Determine the [x, y] coordinate at the center of the cell enclosing the given text.  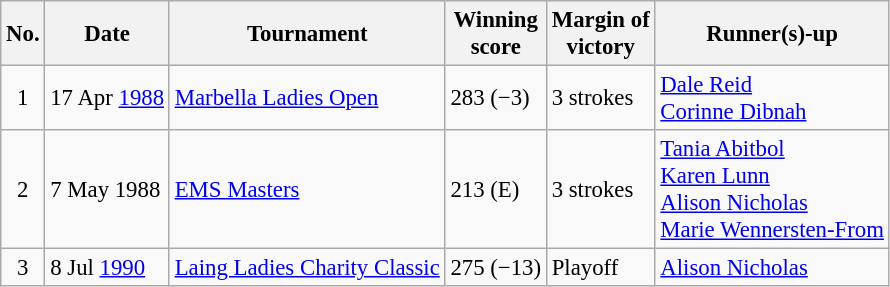
275 (−13) [496, 268]
213 (E) [496, 190]
Laing Ladies Charity Classic [307, 268]
Dale Reid Corinne Dibnah [772, 98]
3 [23, 268]
Date [107, 34]
283 (−3) [496, 98]
17 Apr 1988 [107, 98]
Playoff [600, 268]
EMS Masters [307, 190]
8 Jul 1990 [107, 268]
Tournament [307, 34]
Alison Nicholas [772, 268]
No. [23, 34]
2 [23, 190]
7 May 1988 [107, 190]
Winningscore [496, 34]
Margin ofvictory [600, 34]
Tania Abitbol Karen Lunn Alison Nicholas Marie Wennersten-From [772, 190]
1 [23, 98]
Marbella Ladies Open [307, 98]
Runner(s)-up [772, 34]
